Detect which cell encompasses the target text, then output its [X, Y] center coordinate. 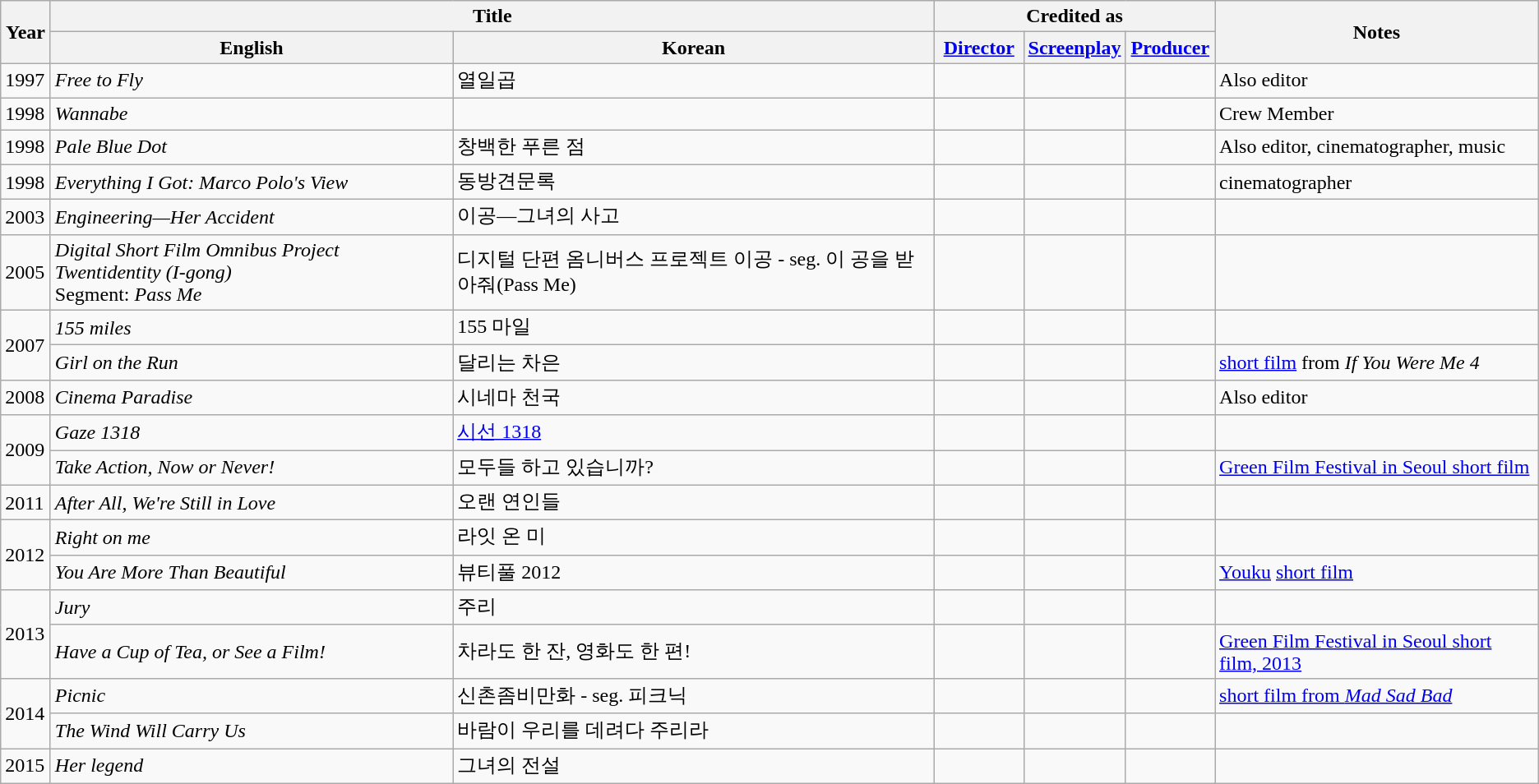
The Wind Will Carry Us [252, 731]
Producer [1171, 48]
그녀의 전설 [694, 766]
Jury [252, 608]
오랜 연인들 [694, 503]
이공—그녀의 사고 [694, 217]
Title [492, 16]
열일곱 [694, 81]
Picnic [252, 695]
Everything I Got: Marco Polo's View [252, 182]
cinematographer [1377, 182]
Girl on the Run [252, 363]
Korean [694, 48]
Crew Member [1377, 113]
라잇 온 미 [694, 537]
Free to Fly [252, 81]
Director [978, 48]
After All, We're Still in Love [252, 503]
Year [26, 32]
2015 [26, 766]
Right on me [252, 537]
Gaze 1318 [252, 432]
2005 [26, 272]
Digital Short Film Omnibus Project Twentidentity (I-gong)Segment: Pass Me [252, 272]
Pale Blue Dot [252, 148]
바람이 우리를 데려다 주리라 [694, 731]
2009 [26, 450]
달리는 차은 [694, 363]
2007 [26, 345]
Green Film Festival in Seoul short film, 2013 [1377, 651]
주리 [694, 608]
디지털 단편 옴니버스 프로젝트 이공 - seg. 이 공을 받아줘(Pass Me) [694, 272]
Have a Cup of Tea, or See a Film! [252, 651]
English [252, 48]
Her legend [252, 766]
2013 [26, 634]
모두들 하고 있습니까? [694, 468]
차라도 한 잔, 영화도 한 편! [694, 651]
Screenplay [1075, 48]
시네마 천국 [694, 398]
1997 [26, 81]
2008 [26, 398]
Youku short film [1377, 572]
2014 [26, 713]
Credited as [1074, 16]
2011 [26, 503]
Wannabe [252, 113]
신촌좀비만화 - seg. 피크닉 [694, 695]
Cinema Paradise [252, 398]
시선 1318 [694, 432]
Engineering—Her Accident [252, 217]
창백한 푸른 점 [694, 148]
155 miles [252, 327]
뷰티풀 2012 [694, 572]
155 마일 [694, 327]
Green Film Festival in Seoul short film [1377, 468]
2003 [26, 217]
Also editor, cinematographer, music [1377, 148]
Take Action, Now or Never! [252, 468]
동방견문록 [694, 182]
You Are More Than Beautiful [252, 572]
short film from If You Were Me 4 [1377, 363]
2012 [26, 556]
Notes [1377, 32]
short film from Mad Sad Bad [1377, 695]
